Capture the cell that displays the provided text and extract its (x, y) central coordinate. 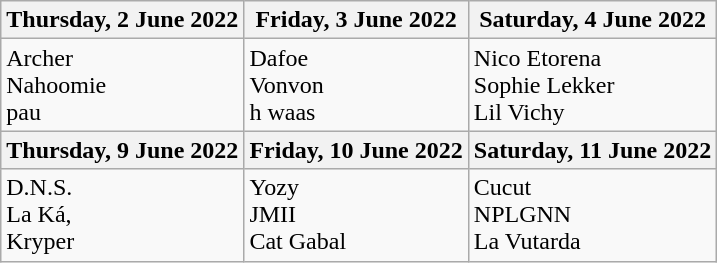
Thursday, 2 June 2022 (122, 20)
Friday, 10 June 2022 (356, 150)
D.N.S.La Ká,Kryper (122, 215)
YozyJMIICat Gabal (356, 215)
ArcherNahoomiepau (122, 85)
Nico EtorenaSophie LekkerLil Vichy (592, 85)
CucutNPLGNNLa Vutarda (592, 215)
Saturday, 11 June 2022 (592, 150)
Saturday, 4 June 2022 (592, 20)
DafoeVonvonh waas (356, 85)
Friday, 3 June 2022 (356, 20)
Thursday, 9 June 2022 (122, 150)
